Search for the cell housing the specified text and yield its (x, y) center coordinate. 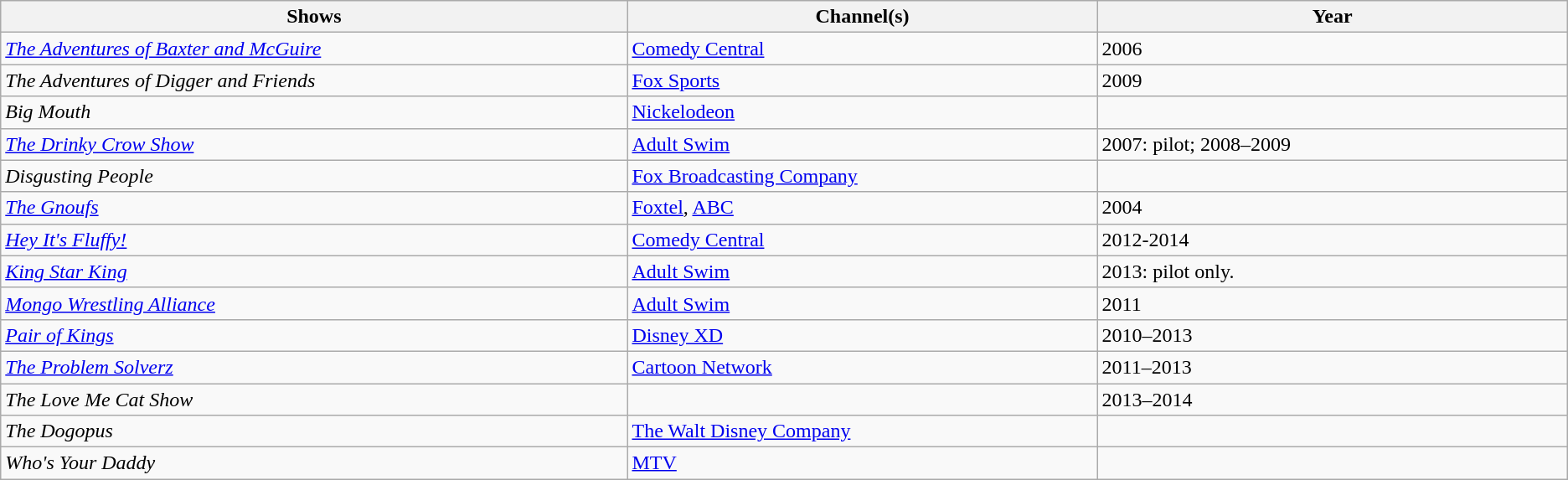
Nickelodeon (863, 112)
2010–2013 (1332, 335)
Hey It's Fluffy! (314, 240)
2013–2014 (1332, 400)
The Adventures of Baxter and McGuire (314, 49)
The Walt Disney Company (863, 431)
2013: pilot only. (1332, 271)
2012-2014 (1332, 240)
The Problem Solverz (314, 367)
Cartoon Network (863, 367)
2004 (1332, 208)
2009 (1332, 80)
Who's Your Daddy (314, 463)
Disgusting People (314, 176)
2011–2013 (1332, 367)
Fox Broadcasting Company (863, 176)
Foxtel, ABC (863, 208)
Disney XD (863, 335)
2006 (1332, 49)
King Star King (314, 271)
The Dogopus (314, 431)
The Gnoufs (314, 208)
2011 (1332, 303)
Pair of Kings (314, 335)
Fox Sports (863, 80)
Mongo Wrestling Alliance (314, 303)
The Love Me Cat Show (314, 400)
Year (1332, 17)
Shows (314, 17)
Channel(s) (863, 17)
The Adventures of Digger and Friends (314, 80)
The Drinky Crow Show (314, 144)
Big Mouth (314, 112)
2007: pilot; 2008–2009 (1332, 144)
MTV (863, 463)
